Scan for the cell matching the given text and deliver its [X, Y] coordinate at center. 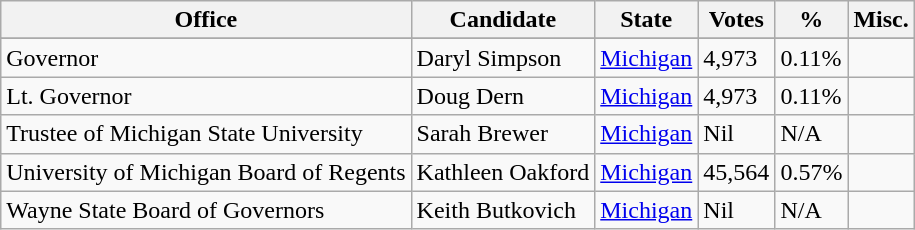
0.57% [812, 172]
% [812, 20]
University of Michigan Board of Regents [206, 172]
Keith Butkovich [503, 210]
Candidate [503, 20]
Doug Dern [503, 96]
45,564 [736, 172]
Votes [736, 20]
Misc. [881, 20]
Governor [206, 58]
Lt. Governor [206, 96]
Daryl Simpson [503, 58]
State [646, 20]
Kathleen Oakford [503, 172]
Sarah Brewer [503, 134]
Office [206, 20]
Wayne State Board of Governors [206, 210]
Trustee of Michigan State University [206, 134]
